Provide the [X, Y] coordinate of the cell's center where the given text is located.  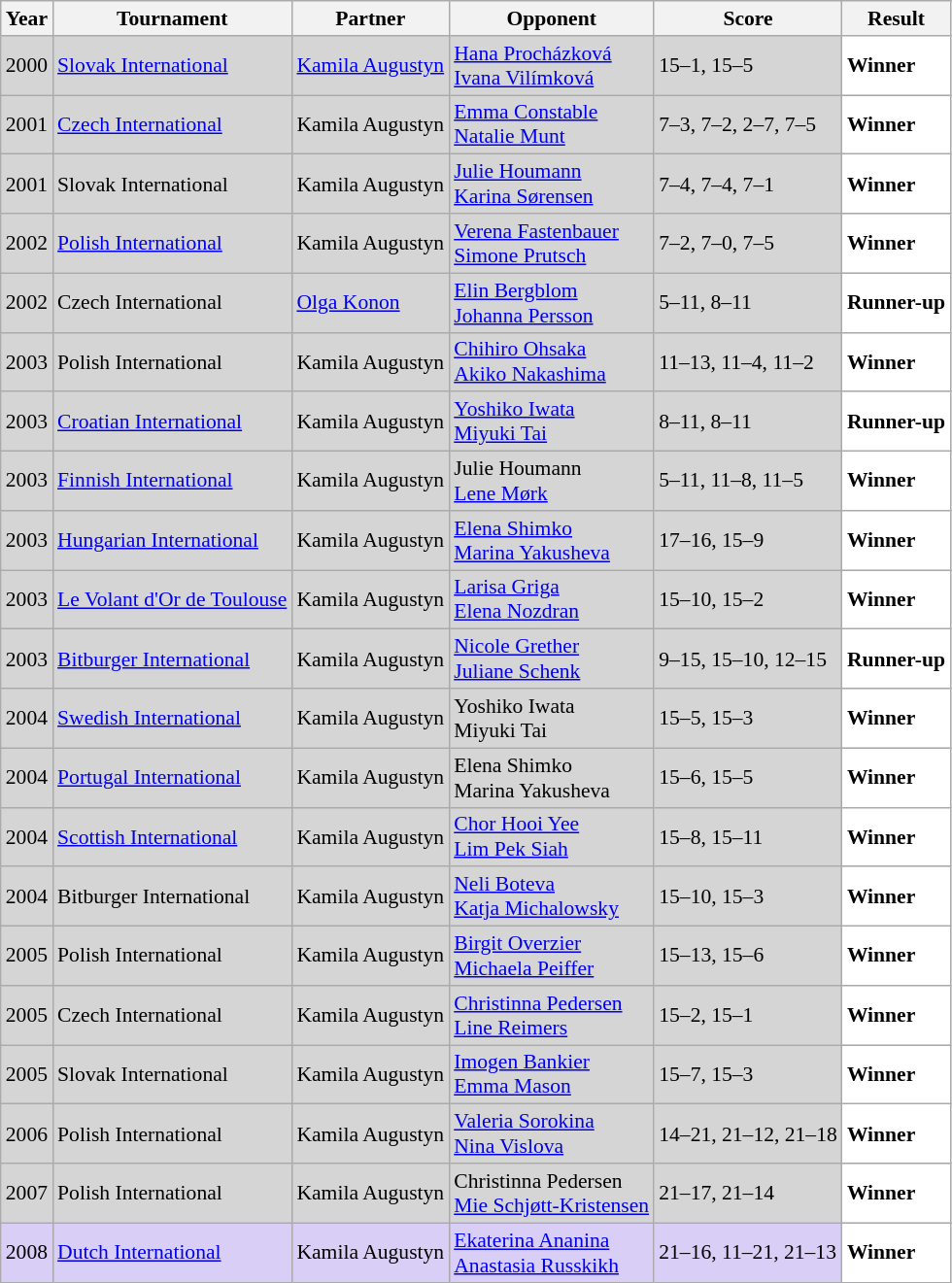
2008 [27, 1253]
Scottish International [172, 837]
Chor Hooi Yee Lim Pek Siah [552, 837]
14–21, 21–12, 21–18 [748, 1134]
Neli Boteva Katja Michalowsky [552, 897]
Le Volant d'Or de Toulouse [172, 600]
Verena Fastenbauer Simone Prutsch [552, 243]
2006 [27, 1134]
15–13, 15–6 [748, 956]
Christinna Pedersen Mie Schjøtt-Kristensen [552, 1193]
15–10, 15–3 [748, 897]
Opponent [552, 18]
Christinna Pedersen Line Reimers [552, 1016]
5–11, 8–11 [748, 303]
Julie Houmann Lene Mørk [552, 482]
Score [748, 18]
Nicole Grether Juliane Schenk [552, 658]
Emma Constable Natalie Munt [552, 124]
15–10, 15–2 [748, 600]
Portugal International [172, 777]
15–1, 15–5 [748, 66]
Croatian International [172, 422]
Hana Procházková Ivana Vilímková [552, 66]
Ekaterina Ananina Anastasia Russkikh [552, 1253]
15–7, 15–3 [748, 1074]
Dutch International [172, 1253]
7–3, 7–2, 2–7, 7–5 [748, 124]
5–11, 11–8, 11–5 [748, 482]
8–11, 8–11 [748, 422]
Larisa Griga Elena Nozdran [552, 600]
Result [896, 18]
21–16, 11–21, 21–13 [748, 1253]
21–17, 21–14 [748, 1193]
Valeria Sorokina Nina Vislova [552, 1134]
Imogen Bankier Emma Mason [552, 1074]
17–16, 15–9 [748, 540]
Finnish International [172, 482]
Year [27, 18]
15–6, 15–5 [748, 777]
7–2, 7–0, 7–5 [748, 243]
Birgit Overzier Michaela Peiffer [552, 956]
Julie Houmann Karina Sørensen [552, 185]
Partner [370, 18]
Swedish International [172, 719]
Chihiro Ohsaka Akiko Nakashima [552, 361]
15–5, 15–3 [748, 719]
Olga Konon [370, 303]
Elin Bergblom Johanna Persson [552, 303]
2007 [27, 1193]
15–8, 15–11 [748, 837]
11–13, 11–4, 11–2 [748, 361]
Hungarian International [172, 540]
2000 [27, 66]
9–15, 15–10, 12–15 [748, 658]
15–2, 15–1 [748, 1016]
7–4, 7–4, 7–1 [748, 185]
Tournament [172, 18]
